Pinpoint the cell where the given text exists, returning its (X, Y) midpoint coordinate. 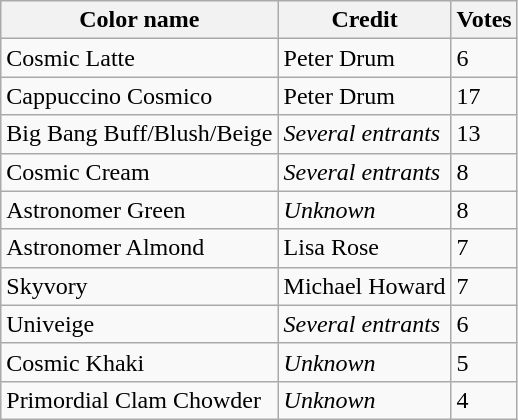
Cosmic Latte (140, 58)
Cosmic Khaki (140, 362)
13 (484, 134)
Primordial Clam Chowder (140, 400)
Cosmic Cream (140, 172)
Votes (484, 20)
Michael Howard (364, 286)
Astronomer Almond (140, 248)
Color name (140, 20)
Lisa Rose (364, 248)
Cappuccino Cosmico (140, 96)
Skyvory (140, 286)
Univeige (140, 324)
Credit (364, 20)
5 (484, 362)
Big Bang Buff/Blush/Beige (140, 134)
Astronomer Green (140, 210)
17 (484, 96)
4 (484, 400)
